From the cell containing the given text, extract its center point as [x, y] coordinate. 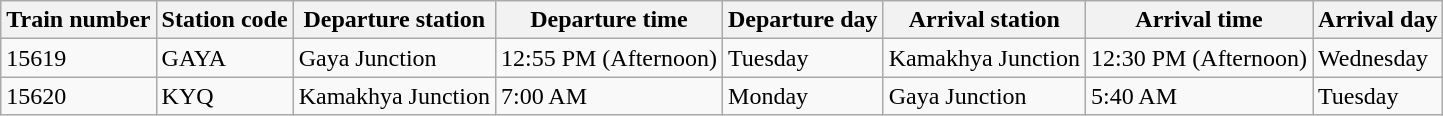
15620 [78, 96]
12:55 PM (Afternoon) [608, 58]
5:40 AM [1198, 96]
Arrival station [984, 20]
Departure time [608, 20]
12:30 PM (Afternoon) [1198, 58]
7:00 AM [608, 96]
GAYA [224, 58]
Departure station [394, 20]
Train number [78, 20]
15619 [78, 58]
Arrival time [1198, 20]
Wednesday [1378, 58]
Monday [804, 96]
Departure day [804, 20]
Station code [224, 20]
Arrival day [1378, 20]
KYQ [224, 96]
